For the text-containing cell, return its midpoint in (x, y) coordinate format. 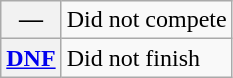
Did not finish (146, 58)
Did not compete (146, 20)
— (31, 20)
DNF (31, 58)
